For the text-containing cell, return its midpoint in [X, Y] coordinate format. 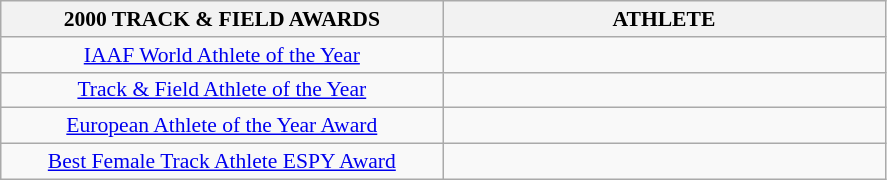
Track & Field Athlete of the Year [222, 90]
ATHLETE [664, 19]
IAAF World Athlete of the Year [222, 55]
European Athlete of the Year Award [222, 126]
2000 TRACK & FIELD AWARDS [222, 19]
Best Female Track Athlete ESPY Award [222, 162]
